Detect which cell encompasses the target text, then output its [X, Y] center coordinate. 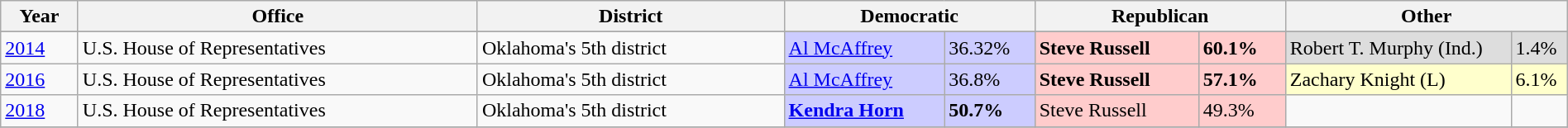
36.8% [989, 79]
49.3% [1242, 111]
50.7% [989, 111]
2014 [40, 48]
2018 [40, 111]
60.1% [1242, 48]
Kendra Horn [864, 111]
Republican [1159, 17]
6.1% [1539, 79]
Zachary Knight (L) [1398, 79]
Year [40, 17]
Office [278, 17]
36.32% [989, 48]
Other [1426, 17]
Robert T. Murphy (Ind.) [1398, 48]
District [630, 17]
Democratic [910, 17]
57.1% [1242, 79]
2016 [40, 79]
1.4% [1539, 48]
